Determine the [x, y] coordinate at the center of the cell enclosing the given text.  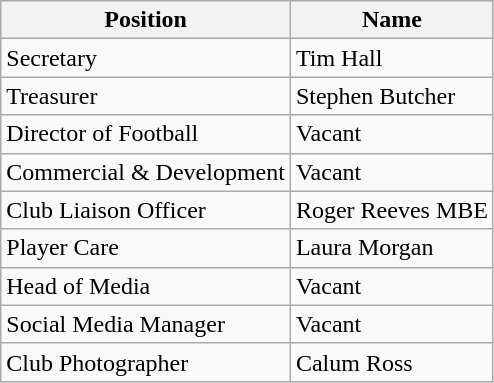
Stephen Butcher [392, 96]
Director of Football [146, 134]
Club Photographer [146, 362]
Roger Reeves MBE [392, 210]
Calum Ross [392, 362]
Treasurer [146, 96]
Player Care [146, 248]
Position [146, 20]
Club Liaison Officer [146, 210]
Social Media Manager [146, 324]
Secretary [146, 58]
Tim Hall [392, 58]
Commercial & Development [146, 172]
Head of Media [146, 286]
Laura Morgan [392, 248]
Name [392, 20]
